Return the (x, y) coordinate for the center point of the cell that contains the specified text.  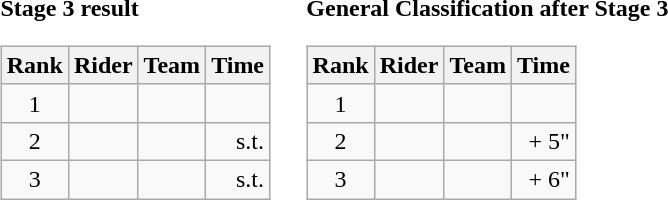
+ 5" (543, 141)
+ 6" (543, 179)
